Pinpoint the cell where the given text exists, returning its (X, Y) midpoint coordinate. 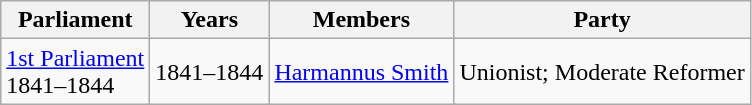
Years (210, 20)
Party (602, 20)
1841–1844 (210, 72)
Harmannus Smith (362, 72)
Unionist; Moderate Reformer (602, 72)
1st Parliament1841–1844 (76, 72)
Parliament (76, 20)
Members (362, 20)
